Scan for the cell matching the given text and deliver its (x, y) coordinate at center. 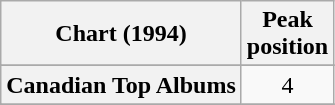
Peakposition (287, 34)
Chart (1994) (122, 34)
Canadian Top Albums (122, 85)
4 (287, 85)
